Search for the cell housing the specified text and yield its (x, y) center coordinate. 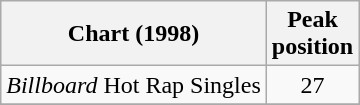
Chart (1998) (134, 34)
Billboard Hot Rap Singles (134, 85)
27 (312, 85)
Peakposition (312, 34)
